Return [x, y] of the center of cell containing provided text 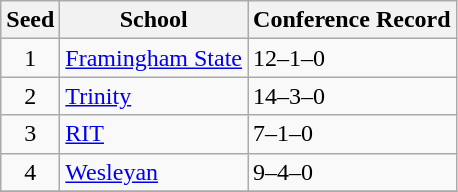
Conference Record [352, 20]
3 [30, 134]
4 [30, 172]
Seed [30, 20]
9–4–0 [352, 172]
RIT [154, 134]
Wesleyan [154, 172]
Trinity [154, 96]
1 [30, 58]
School [154, 20]
Framingham State [154, 58]
2 [30, 96]
7–1–0 [352, 134]
12–1–0 [352, 58]
14–3–0 [352, 96]
